Scan for the cell matching the given text and deliver its (X, Y) coordinate at center. 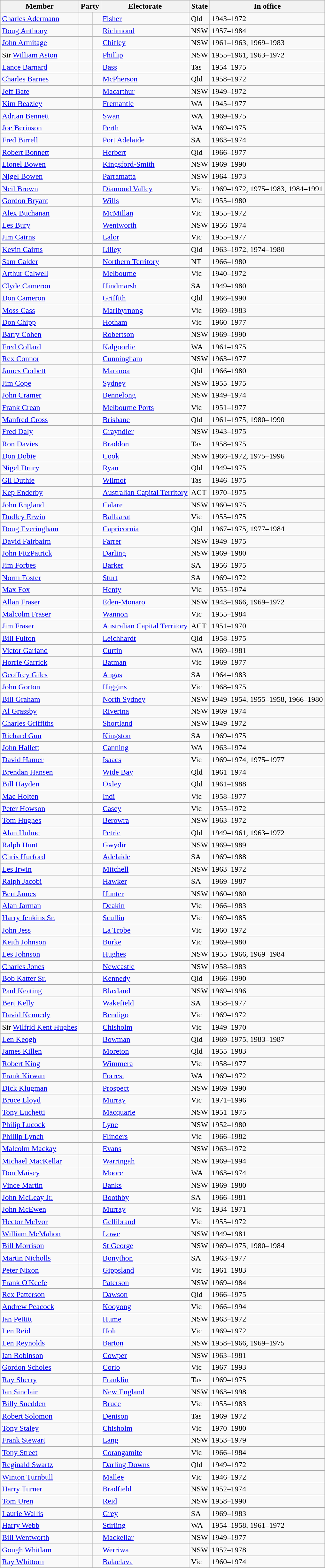
Casey (145, 808)
Henty (145, 590)
Len Reynolds (40, 1343)
Bill Morrison (40, 1246)
1971–1996 (267, 1100)
Wide Bay (145, 772)
Lyne (145, 1124)
Northern Territory (145, 261)
Oxley (145, 784)
Sam Calder (40, 261)
Franklin (145, 1380)
Barry Cohen (40, 334)
McMillan (145, 213)
1951–1975 (267, 1112)
Richmond (145, 31)
1955–1984 (267, 614)
David Fairbairn (40, 541)
Arthur Calwell (40, 274)
1949–1980 (267, 286)
Tony Staley (40, 1428)
1958–1990 (267, 1501)
John McLeay Jr. (40, 1197)
1956–1974 (267, 225)
Braddon (145, 444)
Gough Whitlam (40, 1550)
Jeff Bate (40, 91)
Kep Enderby (40, 492)
Melbourne Ports (145, 407)
1955–1966, 1969–1984 (267, 954)
1945–1977 (267, 103)
Evans (145, 1149)
Ian Robinson (40, 1355)
Ballaarat (145, 517)
Bass (145, 67)
Reginald Swartz (40, 1465)
Nigel Bowen (40, 177)
Peter Nixon (40, 1270)
Victor Garland (40, 650)
1966–1975 (267, 1294)
1969–1975, 1980–1984 (267, 1246)
Richard Gun (40, 735)
Brisbane (145, 420)
1963–1972, 1974–1980 (267, 249)
Tom Hughes (40, 821)
Member (40, 6)
Bill Graham (40, 699)
Lang (145, 1440)
Deakin (145, 905)
1960–1972 (267, 930)
William McMahon (40, 1234)
Mackellar (145, 1538)
Robert Solomon (40, 1416)
Wannon (145, 614)
John Hallett (40, 748)
Frank Stewart (40, 1440)
Adrian Bennett (40, 116)
Charles Griffiths (40, 723)
Gwydir (145, 845)
1969–1985 (267, 918)
Dudley Erwin (40, 517)
Peter Howson (40, 808)
Robert King (40, 1064)
Frank O'Keefe (40, 1282)
Isaacs (145, 760)
Alan Hulme (40, 833)
Chifley (145, 43)
Hughes (145, 954)
Alex Buchanan (40, 213)
Prospect (145, 1088)
Higgins (145, 687)
Macquarie (145, 1112)
1969–1994 (267, 1161)
Scullin (145, 918)
Party (90, 6)
Nigel Drury (40, 468)
Griffith (145, 298)
Fisher (145, 19)
1966–1972, 1975–1996 (267, 456)
Lionel Bowen (40, 164)
Kingsford-Smith (145, 164)
1961–1975 (267, 346)
Mitchell (145, 869)
1966–1984 (267, 1452)
Gordon Bryant (40, 201)
Bert James (40, 893)
1969–1975, 1983–1987 (267, 1039)
Fremantle (145, 103)
Kingston (145, 735)
Alan Jarman (40, 905)
Parramatta (145, 177)
Don Maisey (40, 1173)
Wills (145, 201)
1961–1974 (267, 772)
Darling (145, 553)
1966–1994 (267, 1307)
Kalgoorlie (145, 346)
Charles Adermann (40, 19)
1946–1975 (267, 480)
John Armitage (40, 43)
Boothby (145, 1197)
1943–1975 (267, 432)
Bennelong (145, 395)
Mac Holten (40, 796)
1964–1983 (267, 675)
Charles Barnes (40, 79)
Ralph Jacobi (40, 881)
1934–1971 (267, 1209)
Rex Connor (40, 359)
Andrew Peacock (40, 1307)
Hunter (145, 893)
1966–1983 (267, 905)
1952–1974 (267, 1489)
Bob Katter Sr. (40, 979)
Lalor (145, 237)
Philip Lucock (40, 1124)
Winton Turnbull (40, 1477)
NT (199, 261)
Barker (145, 565)
Port Adelaide (145, 140)
Geoffrey Giles (40, 675)
Werriwa (145, 1550)
1961–1983 (267, 1270)
1949–1981 (267, 1234)
Darling Downs (145, 1465)
Ian Sinclair (40, 1392)
Wakefield (145, 1003)
1969–1981 (267, 650)
Moore (145, 1173)
1964–1973 (267, 177)
1955–1974 (267, 590)
John Cramer (40, 395)
Maranoa (145, 371)
1960–1974 (267, 1562)
Ray Sherry (40, 1380)
1967–1993 (267, 1367)
Hotham (145, 322)
James Corbett (40, 371)
Riverina (145, 711)
Grayndler (145, 432)
1956–1975 (267, 565)
New England (145, 1392)
Curtin (145, 650)
Leichhardt (145, 638)
Frank Kirwan (40, 1076)
Bill Wentworth (40, 1538)
Indi (145, 796)
Bill Hayden (40, 784)
1969–1974 (267, 711)
Kooyong (145, 1307)
Robert Bonnett (40, 152)
Ralph Hunt (40, 845)
Kennedy (145, 979)
1949–1961, 1963–1972 (267, 833)
Ron Davies (40, 444)
Jim Cairns (40, 237)
Diamond Valley (145, 189)
1969–1974, 1975–1977 (267, 760)
Forrest (145, 1076)
Tony Street (40, 1452)
Fred Collard (40, 346)
Doug Anthony (40, 31)
Horrie Garrick (40, 663)
Ryan (145, 468)
Rex Patterson (40, 1294)
Bowman (145, 1039)
Charles Jones (40, 966)
1949–1977 (267, 1538)
Cunningham (145, 359)
Maribyrnong (145, 310)
1960–1980 (267, 893)
Ian Pettitt (40, 1319)
1966–1981 (267, 1197)
1951–1977 (267, 407)
John McEwen (40, 1209)
Manfred Cross (40, 420)
1949–1974 (267, 395)
Corio (145, 1367)
1963–1981 (267, 1355)
Billy Snedden (40, 1404)
1954–1975 (267, 67)
1940–1972 (267, 274)
Hawker (145, 881)
Bruce (145, 1404)
John Jess (40, 930)
Harry Webb (40, 1526)
Flinders (145, 1137)
Paterson (145, 1282)
Fred Daly (40, 432)
Stirling (145, 1526)
Hindmarsh (145, 286)
David Kennedy (40, 1015)
Newcastle (145, 966)
David Hamer (40, 760)
Moss Cass (40, 310)
1966–1982 (267, 1137)
Melbourne (145, 274)
North Sydney (145, 699)
Adelaide (145, 857)
1963–1998 (267, 1392)
1958–1966, 1969–1975 (267, 1343)
Neil Brown (40, 189)
Balaclava (145, 1562)
Len Keogh (40, 1039)
Phillip (145, 55)
Robertson (145, 334)
La Trobe (145, 930)
Banks (145, 1185)
1954–1958, 1961–1972 (267, 1526)
1969–1988 (267, 857)
1969–1972, 1975–1983, 1984–1991 (267, 189)
Jim Cope (40, 383)
Don Chipp (40, 322)
Holt (145, 1331)
1957–1984 (267, 31)
Malcolm Mackay (40, 1149)
Don Dobie (40, 456)
Sydney (145, 383)
Jim Forbes (40, 565)
Kim Beazley (40, 103)
Eden-Monaro (145, 602)
Cook (145, 456)
Harry Turner (40, 1489)
Gordon Scholes (40, 1367)
Bendigo (145, 1015)
Bert Kelly (40, 1003)
Electorate (145, 6)
1969–1977 (267, 663)
Gil Duthie (40, 480)
Tony Luchetti (40, 1112)
Bruce Lloyd (40, 1100)
Martin Nicholls (40, 1258)
Gellibrand (145, 1222)
Gippsland (145, 1270)
1955–1977 (267, 237)
Max Fox (40, 590)
1958–1983 (267, 966)
Warringah (145, 1161)
Les Bury (40, 225)
Keith Johnson (40, 942)
Fred Birrell (40, 140)
1960–1977 (267, 322)
James Killen (40, 1051)
Barton (145, 1343)
Chris Hurford (40, 857)
Dick Klugman (40, 1088)
Wilmot (145, 480)
1952–1978 (267, 1550)
Shortland (145, 723)
Lance Barnard (40, 67)
Burke (145, 942)
Bill Fulton (40, 638)
Berowra (145, 821)
Calare (145, 504)
Swan (145, 116)
1952–1980 (267, 1124)
Petrie (145, 833)
Batman (145, 663)
1970–1980 (267, 1428)
Wentworth (145, 225)
1961–1975, 1980–1990 (267, 420)
Denison (145, 1416)
Don Cameron (40, 298)
Les Johnson (40, 954)
1949–1970 (267, 1027)
Laurie Wallis (40, 1513)
John FitzPatrick (40, 553)
Hume (145, 1319)
Len Reid (40, 1331)
Harry Jenkins Sr. (40, 918)
1960–1975 (267, 504)
Doug Everingham (40, 529)
Wimmera (145, 1064)
Kevin Cairns (40, 249)
1967–1975, 1977–1984 (267, 529)
1961–1963, 1969–1983 (267, 43)
1969–1989 (267, 845)
Vince Martin (40, 1185)
1966–1977 (267, 152)
Canning (145, 748)
1970–1975 (267, 492)
Sturt (145, 578)
1969–1996 (267, 991)
1943–1972 (267, 19)
Farrer (145, 541)
John Gorton (40, 687)
Bonython (145, 1258)
Perth (145, 128)
1969–1987 (267, 881)
1943–1966, 1969–1972 (267, 602)
Allan Fraser (40, 602)
1955–1961, 1963–1972 (267, 55)
Les Irwin (40, 869)
Jim Fraser (40, 626)
1946–1972 (267, 1477)
Joe Berinson (40, 128)
Grey (145, 1513)
Moreton (145, 1051)
Tom Uren (40, 1501)
St George (145, 1246)
Herbert (145, 152)
McPherson (145, 79)
John England (40, 504)
1961–1988 (267, 784)
Corangamite (145, 1452)
Macarthur (145, 91)
Paul Keating (40, 991)
Frank Crean (40, 407)
Dawson (145, 1294)
In office (267, 6)
Ray Whittorn (40, 1562)
Bradfield (145, 1489)
Lowe (145, 1234)
Reid (145, 1501)
Mallee (145, 1477)
Angas (145, 675)
1949–1954, 1955–1958, 1966–1980 (267, 699)
Sir Wilfrid Kent Hughes (40, 1027)
Al Grassby (40, 711)
Hector McIvor (40, 1222)
Cowper (145, 1355)
1951–1970 (267, 626)
1955–1980 (267, 201)
Capricornia (145, 529)
1969–1984 (267, 1282)
Lilley (145, 249)
Sir William Aston (40, 55)
1953–1979 (267, 1440)
Brendan Hansen (40, 772)
State (199, 6)
Blaxland (145, 991)
Malcolm Fraser (40, 614)
Michael MacKellar (40, 1161)
1958–1972 (267, 79)
Clyde Cameron (40, 286)
Phillip Lynch (40, 1137)
Norm Foster (40, 578)
1968–1975 (267, 687)
